From the cell containing the given text, extract its center point as [x, y] coordinate. 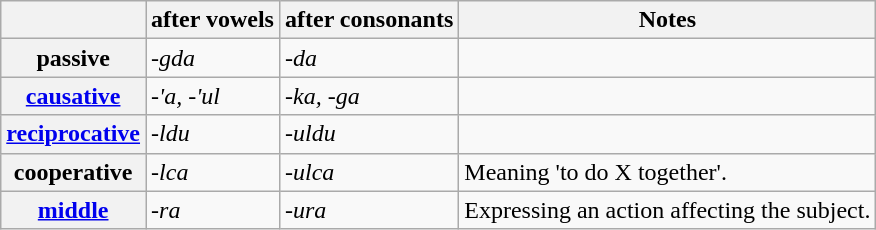
-gda [213, 58]
-lca [213, 172]
reciprocative [74, 134]
cooperative [74, 172]
-ura [368, 210]
Expressing an action affecting the subject. [668, 210]
causative [74, 96]
-uldu [368, 134]
passive [74, 58]
-ldu [213, 134]
after vowels [213, 20]
-'a, -'ul [213, 96]
Meaning 'to do X together'. [668, 172]
Notes [668, 20]
-ka, -ga [368, 96]
-ulca [368, 172]
-da [368, 58]
middle [74, 210]
after consonants [368, 20]
-ra [213, 210]
